Find where the given text appears and provide that cell's center as [x, y] coordinate. 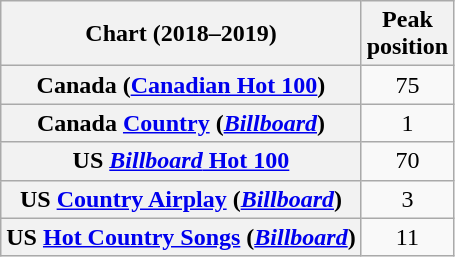
75 [407, 85]
3 [407, 199]
Peakposition [407, 34]
Canada (Canadian Hot 100) [181, 85]
US Billboard Hot 100 [181, 161]
70 [407, 161]
US Hot Country Songs (Billboard) [181, 237]
Canada Country (Billboard) [181, 123]
11 [407, 237]
Chart (2018–2019) [181, 34]
1 [407, 123]
US Country Airplay (Billboard) [181, 199]
